Locate the cell with the specified text and output its (X, Y) center coordinate. 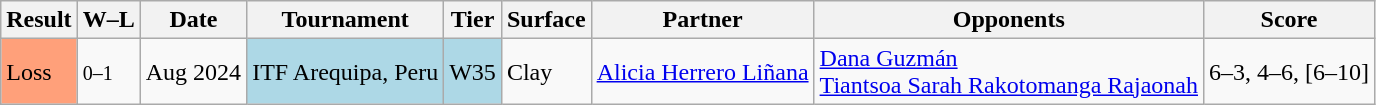
W–L (108, 20)
Partner (702, 20)
Alicia Herrero Liñana (702, 72)
Score (1290, 20)
ITF Arequipa, Peru (346, 72)
Tournament (346, 20)
Loss (39, 72)
Date (193, 20)
Surface (546, 20)
W35 (473, 72)
Aug 2024 (193, 72)
Tier (473, 20)
0–1 (108, 72)
6–3, 4–6, [6–10] (1290, 72)
Opponents (1008, 20)
Clay (546, 72)
Dana Guzmán Tiantsoa Sarah Rakotomanga Rajaonah (1008, 72)
Result (39, 20)
